Return [x, y] of the center of cell containing provided text 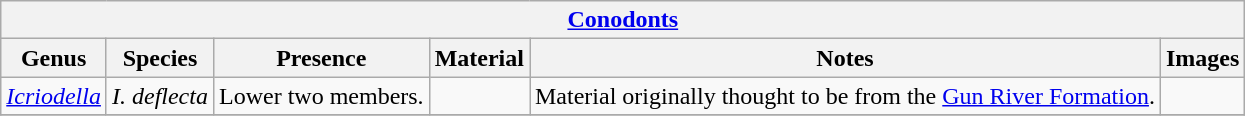
Icriodella [54, 96]
Presence [321, 58]
Material [479, 58]
Conodonts [623, 20]
Notes [846, 58]
Images [1202, 58]
Genus [54, 58]
I. deflecta [160, 96]
Material originally thought to be from the Gun River Formation. [846, 96]
Species [160, 58]
Lower two members. [321, 96]
